Locate the cell with the specified text and output its [X, Y] center coordinate. 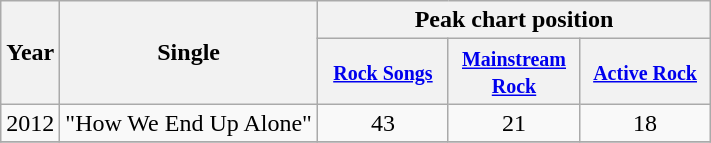
"How We End Up Alone" [189, 123]
Mainstream Rock [514, 72]
Rock Songs [382, 72]
18 [646, 123]
Year [30, 52]
Active Rock [646, 72]
Single [189, 52]
21 [514, 123]
2012 [30, 123]
43 [382, 123]
Peak chart position [514, 20]
